Locate the cell with the specified text and output its (x, y) center coordinate. 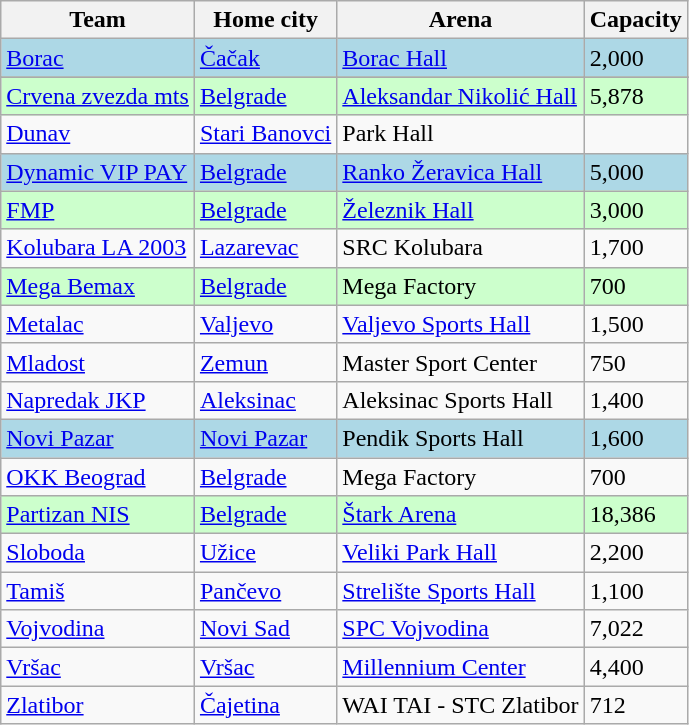
Mladost (98, 362)
Borac (98, 58)
Lazarevac (265, 248)
Stari Banovci (265, 134)
5,000 (636, 172)
Novi Sad (265, 629)
7,022 (636, 629)
2,200 (636, 553)
Vojvodina (98, 629)
4,400 (636, 667)
FMP (98, 210)
1,500 (636, 324)
Užice (265, 553)
Zemun (265, 362)
Strelište Sports Hall (460, 591)
Aleksinac (265, 400)
Tamiš (98, 591)
Valjevo (265, 324)
2,000 (636, 58)
WAI TAI - STC Zlatibor (460, 705)
Pendik Sports Hall (460, 438)
Arena (460, 20)
Kolubara LA 2003 (98, 248)
3,000 (636, 210)
1,600 (636, 438)
750 (636, 362)
Crvena zvezda mts (98, 96)
Partizan NIS (98, 515)
Veliki Park Hall (460, 553)
1,700 (636, 248)
Home city (265, 20)
Čajetina (265, 705)
Železnik Hall (460, 210)
Ranko Žeravica Hall (460, 172)
OKK Beograd (98, 477)
Štark Arena (460, 515)
SRC Kolubara (460, 248)
Capacity (636, 20)
Dynamic VIP PAY (98, 172)
Mega Bemax (98, 286)
Pančevo (265, 591)
Napredak JKP (98, 400)
Borac Hall (460, 58)
Zlatibor (98, 705)
Valjevo Sports Hall (460, 324)
Sloboda (98, 553)
SPC Vojvodina (460, 629)
18,386 (636, 515)
Millennium Center (460, 667)
Park Hall (460, 134)
Master Sport Center (460, 362)
Aleksinac Sports Hall (460, 400)
1,400 (636, 400)
1,100 (636, 591)
712 (636, 705)
Aleksandar Nikolić Hall (460, 96)
Team (98, 20)
Čačak (265, 58)
5,878 (636, 96)
Dunav (98, 134)
Metalac (98, 324)
